Detect which cell encompasses the target text, then output its (X, Y) center coordinate. 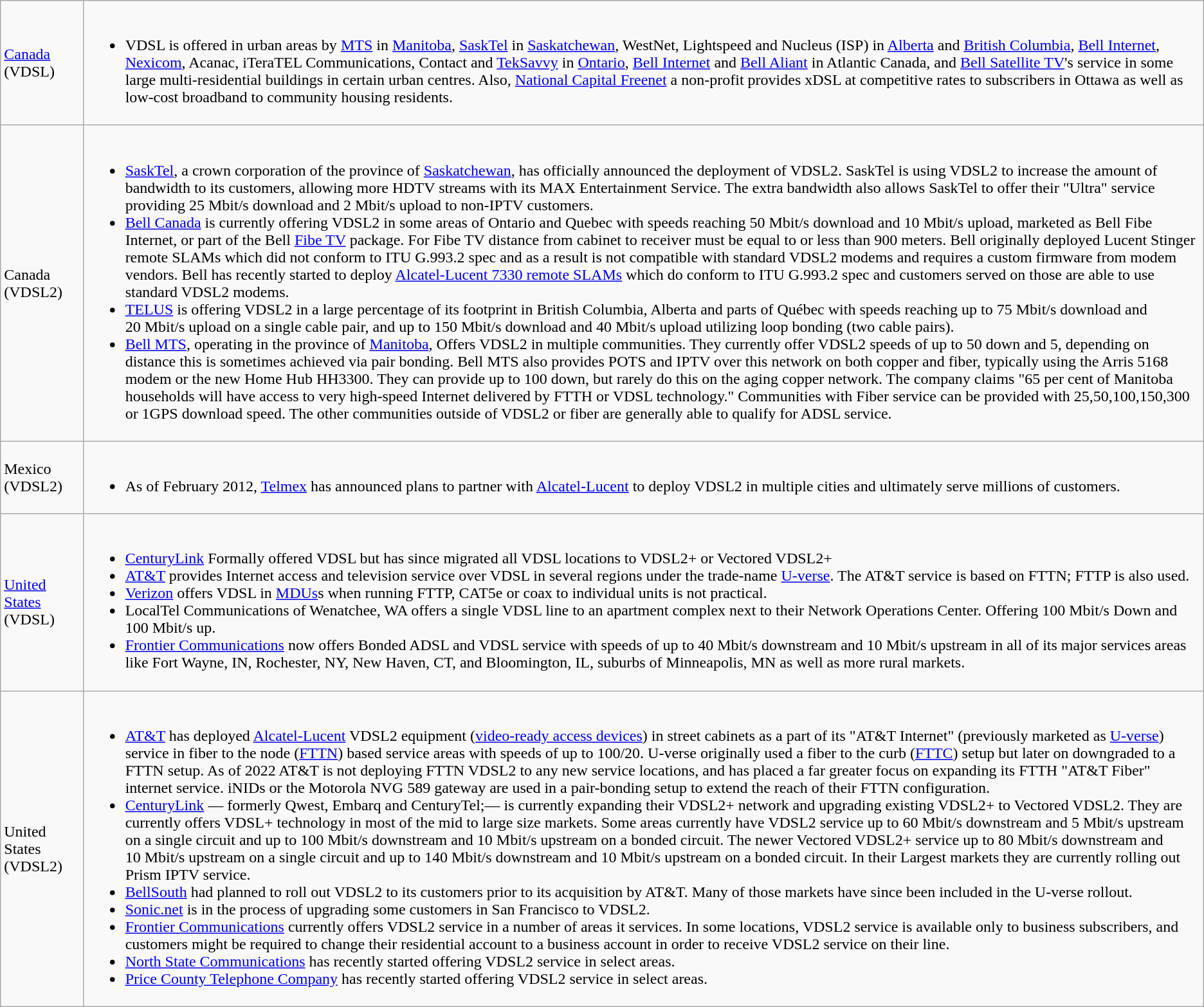
United States (VDSL2) (42, 849)
United States (VDSL) (42, 602)
Canada (VDSL) (42, 63)
Canada (VDSL2) (42, 283)
Mexico (VDSL2) (42, 477)
